Detect which cell encompasses the target text, then output its [x, y] center coordinate. 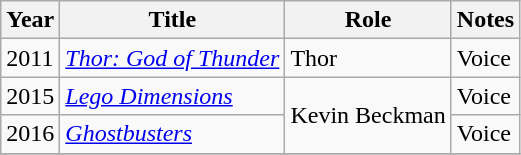
2015 [30, 96]
Lego Dimensions [172, 96]
Notes [485, 20]
Kevin Beckman [368, 115]
Year [30, 20]
Thor: God of Thunder [172, 58]
2011 [30, 58]
2016 [30, 134]
Role [368, 20]
Ghostbusters [172, 134]
Thor [368, 58]
Title [172, 20]
